Extract the [X, Y] coordinate from the center of the cell holding the provided text.  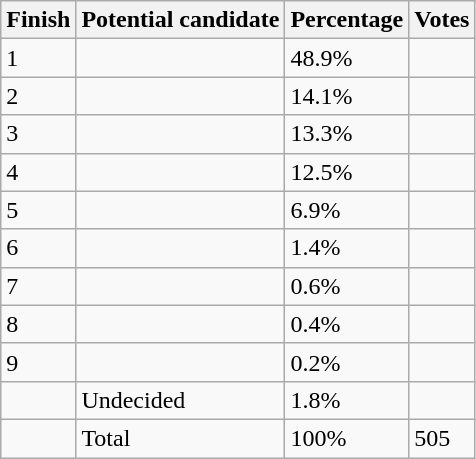
Undecided [180, 400]
6.9% [347, 210]
3 [38, 134]
Potential candidate [180, 20]
0.2% [347, 362]
0.6% [347, 286]
6 [38, 248]
9 [38, 362]
1.4% [347, 248]
1.8% [347, 400]
7 [38, 286]
505 [442, 438]
13.3% [347, 134]
48.9% [347, 58]
12.5% [347, 172]
Votes [442, 20]
0.4% [347, 324]
4 [38, 172]
5 [38, 210]
2 [38, 96]
1 [38, 58]
14.1% [347, 96]
Total [180, 438]
Finish [38, 20]
100% [347, 438]
Percentage [347, 20]
8 [38, 324]
